Find where the given text appears and provide that cell's center as (x, y) coordinate. 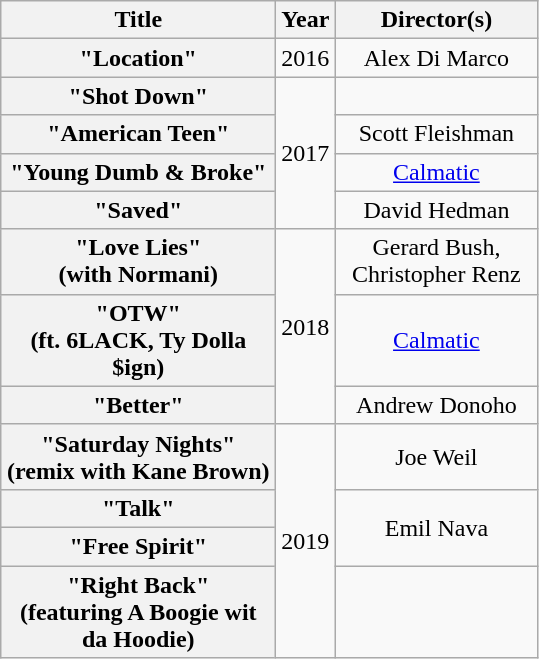
2018 (306, 326)
"Love Lies"(with Normani) (138, 262)
Joe Weil (436, 456)
2019 (306, 540)
"Shot Down" (138, 96)
"Young Dumb & Broke" (138, 172)
2017 (306, 153)
"Location" (138, 58)
Gerard Bush, Christopher Renz (436, 262)
Year (306, 20)
"Saturday Nights"(remix with Kane Brown) (138, 456)
"American Teen" (138, 134)
"OTW"(ft. 6LACK, Ty Dolla $ign) (138, 340)
"Saved" (138, 210)
Emil Nava (436, 527)
"Right Back"(featuring A Boogie wit da Hoodie) (138, 612)
Alex Di Marco (436, 58)
2016 (306, 58)
"Free Spirit" (138, 546)
Scott Fleishman (436, 134)
Director(s) (436, 20)
Title (138, 20)
Andrew Donoho (436, 405)
"Better" (138, 405)
"Talk" (138, 508)
David Hedman (436, 210)
